Identify which cell holds the provided text, then report its [x, y] central coordinate. 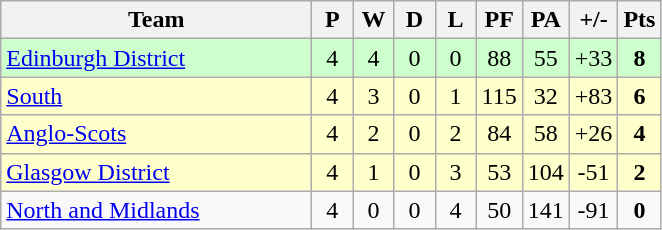
-91 [594, 210]
+26 [594, 134]
88 [499, 58]
141 [546, 210]
North and Midlands [156, 210]
6 [640, 96]
PA [546, 20]
Anglo-Scots [156, 134]
P [332, 20]
South [156, 96]
Pts [640, 20]
55 [546, 58]
W [374, 20]
58 [546, 134]
84 [499, 134]
PF [499, 20]
104 [546, 172]
+33 [594, 58]
D [414, 20]
+/- [594, 20]
8 [640, 58]
Glasgow District [156, 172]
53 [499, 172]
-51 [594, 172]
32 [546, 96]
115 [499, 96]
Edinburgh District [156, 58]
Team [156, 20]
50 [499, 210]
L [456, 20]
+83 [594, 96]
